Scan for the cell matching the given text and deliver its [X, Y] coordinate at center. 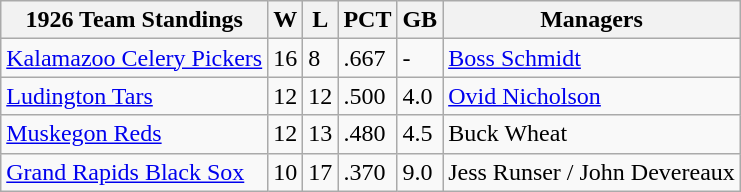
Jess Runser / John Devereaux [592, 172]
10 [286, 172]
Buck Wheat [592, 134]
17 [320, 172]
.480 [368, 134]
.667 [368, 58]
Managers [592, 20]
Muskegon Reds [134, 134]
PCT [368, 20]
8 [320, 58]
16 [286, 58]
4.0 [420, 96]
L [320, 20]
1926 Team Standings [134, 20]
.370 [368, 172]
GB [420, 20]
- [420, 58]
W [286, 20]
9.0 [420, 172]
Kalamazoo Celery Pickers [134, 58]
.500 [368, 96]
4.5 [420, 134]
13 [320, 134]
Ovid Nicholson [592, 96]
Grand Rapids Black Sox [134, 172]
Boss Schmidt [592, 58]
Ludington Tars [134, 96]
